From the cell containing the given text, extract its center point as (X, Y) coordinate. 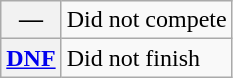
— (31, 20)
Did not compete (146, 20)
DNF (31, 58)
Did not finish (146, 58)
